Identify which cell holds the provided text, then report its [X, Y] central coordinate. 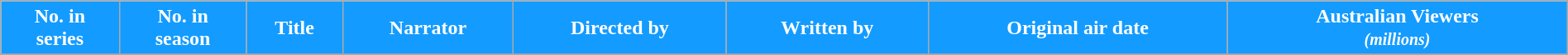
Original air date [1078, 28]
Title [294, 28]
No. inseries [60, 28]
Directed by [620, 28]
No. inseason [183, 28]
Australian Viewers(millions) [1398, 28]
Narrator [428, 28]
Written by [827, 28]
